Provide the [X, Y] coordinate of the cell's center where the given text is located.  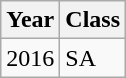
Class [93, 20]
SA [93, 58]
Year [30, 20]
2016 [30, 58]
